Search for the cell housing the specified text and yield its [x, y] center coordinate. 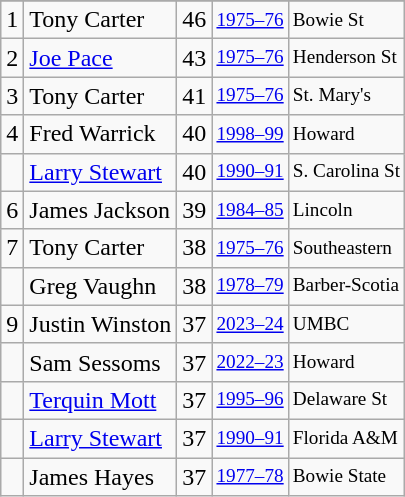
Greg Vaughn [100, 286]
1995–96 [250, 400]
Delaware St [346, 400]
4 [12, 134]
Bowie State [346, 477]
Florida A&M [346, 438]
Bowie St [346, 20]
Lincoln [346, 210]
9 [12, 324]
1984–85 [250, 210]
1 [12, 20]
S. Carolina St [346, 172]
43 [194, 58]
2022–23 [250, 362]
James Jackson [100, 210]
3 [12, 96]
1978–79 [250, 286]
Justin Winston [100, 324]
St. Mary's [346, 96]
46 [194, 20]
Joe Pace [100, 58]
Terquin Mott [100, 400]
7 [12, 248]
Barber-Scotia [346, 286]
Southeastern [346, 248]
41 [194, 96]
2023–24 [250, 324]
Sam Sessoms [100, 362]
39 [194, 210]
6 [12, 210]
2 [12, 58]
Fred Warrick [100, 134]
UMBC [346, 324]
1977–78 [250, 477]
Henderson St [346, 58]
1998–99 [250, 134]
James Hayes [100, 477]
